From the cell containing the given text, extract its center point as [x, y] coordinate. 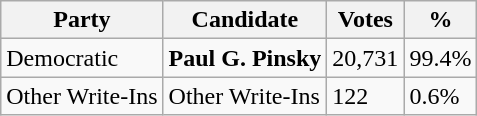
% [440, 20]
20,731 [366, 58]
122 [366, 96]
Party [82, 20]
Candidate [245, 20]
0.6% [440, 96]
Paul G. Pinsky [245, 58]
Democratic [82, 58]
99.4% [440, 58]
Votes [366, 20]
